Scan for the cell matching the given text and deliver its [X, Y] coordinate at center. 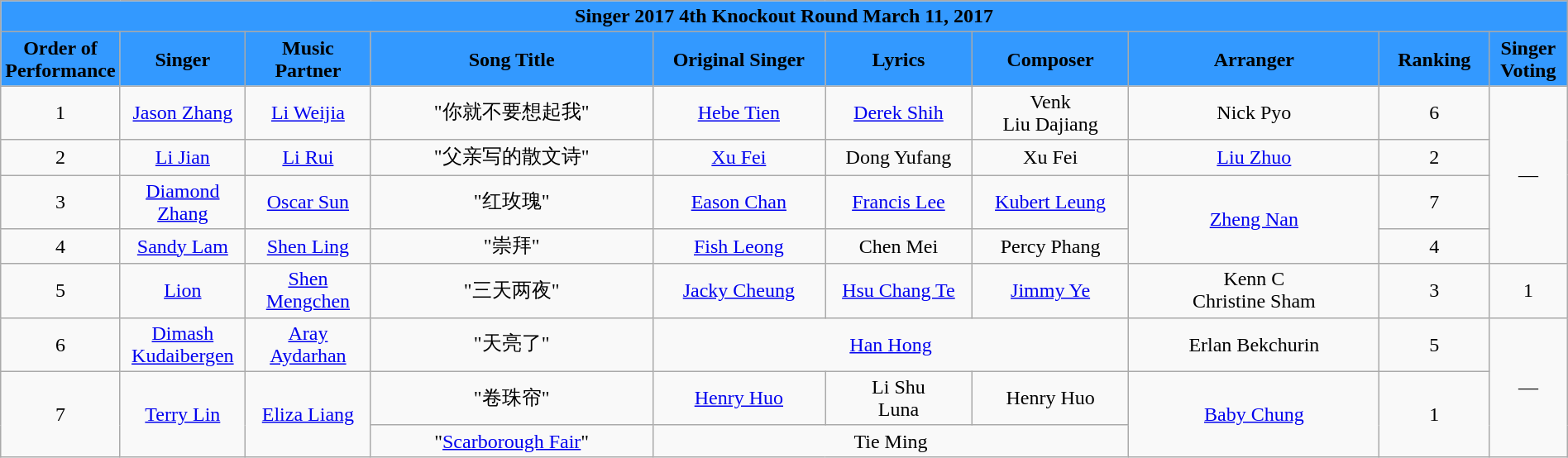
Shen Mengchen [308, 291]
Eason Chan [739, 202]
Arranger [1254, 60]
Fish Leong [739, 246]
Jacky Cheung [739, 291]
Order of Performance [60, 60]
Ranking [1434, 60]
Chen Mei [899, 246]
"父亲写的散文诗" [511, 157]
Diamond Zhang [183, 202]
"卷珠帘" [511, 398]
Tie Ming [891, 441]
Singer 2017 4th Knockout Round March 11, 2017 [784, 17]
Han Hong [891, 344]
Hebe Tien [739, 112]
Shen Ling [308, 246]
Li Jian [183, 157]
Terry Lin [183, 413]
Music Partner [308, 60]
"天亮了" [511, 344]
"三天两夜" [511, 291]
Derek Shih [899, 112]
Dong Yufang [899, 157]
Lion [183, 291]
Jason Zhang [183, 112]
Nick Pyo [1254, 112]
"你就不要想起我" [511, 112]
Song Title [511, 60]
"Scarborough Fair" [511, 441]
Baby Chung [1254, 413]
Kenn C Christine Sham [1254, 291]
Eliza Liang [308, 413]
Jimmy Ye [1050, 291]
Kubert Leung [1050, 202]
Oscar Sun [308, 202]
Original Singer [739, 60]
Singer [183, 60]
Aray Aydarhan [308, 344]
Li Rui [308, 157]
Sandy Lam [183, 246]
Venk Liu Dajiang [1050, 112]
Composer [1050, 60]
Li Shu Luna [899, 398]
Dimash Kudaibergen [183, 344]
Lyrics [899, 60]
Percy Phang [1050, 246]
Zheng Nan [1254, 220]
Erlan Bekchurin [1254, 344]
Hsu Chang Te [899, 291]
Liu Zhuo [1254, 157]
"红玫瑰" [511, 202]
"崇拜" [511, 246]
Li Weijia [308, 112]
Singer Voting [1528, 60]
Francis Lee [899, 202]
